Identify which cell holds the provided text, then report its (X, Y) central coordinate. 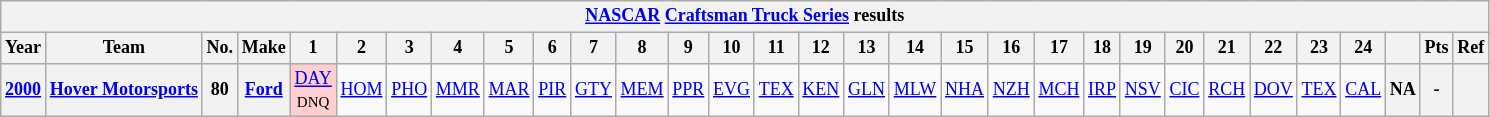
DAYDNQ (313, 90)
80 (220, 90)
10 (732, 48)
7 (594, 48)
IRP (1102, 90)
1 (313, 48)
DOV (1274, 90)
MEM (642, 90)
6 (552, 48)
24 (1364, 48)
Hover Motorsports (124, 90)
14 (914, 48)
RCH (1227, 90)
3 (410, 48)
13 (867, 48)
KEN (821, 90)
Pts (1436, 48)
20 (1184, 48)
Year (24, 48)
CAL (1364, 90)
Ford (264, 90)
MAR (509, 90)
MLW (914, 90)
5 (509, 48)
Make (264, 48)
MMR (458, 90)
8 (642, 48)
Team (124, 48)
EVG (732, 90)
16 (1011, 48)
NSV (1142, 90)
- (1436, 90)
PIR (552, 90)
NA (1404, 90)
NZH (1011, 90)
17 (1059, 48)
2 (362, 48)
MCH (1059, 90)
NHA (965, 90)
HOM (362, 90)
NASCAR Craftsman Truck Series results (745, 16)
Ref (1471, 48)
11 (776, 48)
2000 (24, 90)
PHO (410, 90)
21 (1227, 48)
GLN (867, 90)
22 (1274, 48)
12 (821, 48)
GTY (594, 90)
23 (1319, 48)
19 (1142, 48)
PPR (688, 90)
9 (688, 48)
18 (1102, 48)
No. (220, 48)
4 (458, 48)
CIC (1184, 90)
15 (965, 48)
